Output the [X, Y] coordinate of the center of the cell containing the given text.  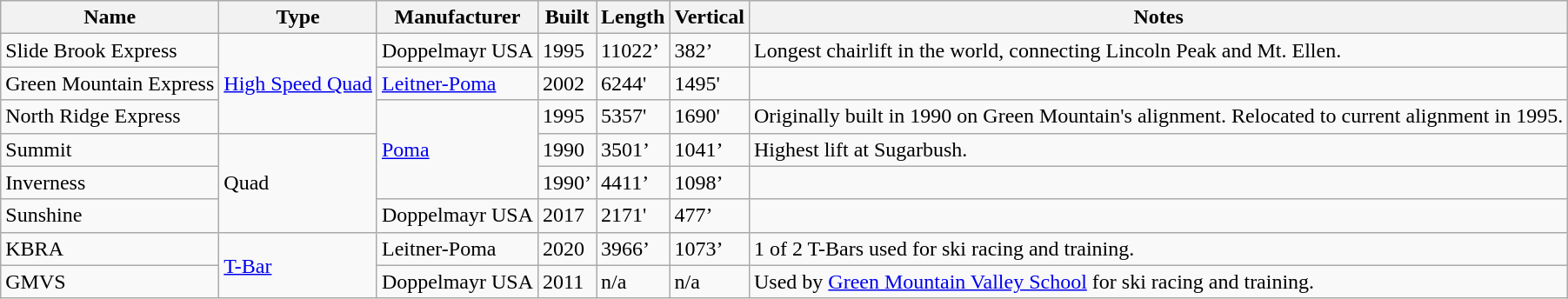
1041’ [710, 149]
Summit [110, 149]
Notes [1158, 17]
Built [567, 17]
1073’ [710, 249]
Used by Green Mountain Valley School for ski racing and training. [1158, 282]
Sunshine [110, 216]
1 of 2 T-Bars used for ski racing and training. [1158, 249]
Originally built in 1990 on Green Mountain's alignment. Relocated to current alignment in 1995. [1158, 116]
Quad [298, 183]
1098’ [710, 183]
High Speed Quad [298, 83]
Green Mountain Express [110, 83]
2002 [567, 83]
T-Bar [298, 265]
1690' [710, 116]
477’ [710, 216]
North Ridge Express [110, 116]
Name [110, 17]
3501’ [633, 149]
Vertical [710, 17]
3966’ [633, 249]
5357' [633, 116]
1495' [710, 83]
2011 [567, 282]
2020 [567, 249]
Manufacturer [457, 17]
Inverness [110, 183]
2171' [633, 216]
6244' [633, 83]
Highest lift at Sugarbush. [1158, 149]
Type [298, 17]
2017 [567, 216]
Poma [457, 149]
Longest chairlift in the world, connecting Lincoln Peak and Mt. Ellen. [1158, 50]
382’ [710, 50]
KBRA [110, 249]
4411’ [633, 183]
11022’ [633, 50]
Slide Brook Express [110, 50]
Length [633, 17]
GMVS [110, 282]
1990 [567, 149]
1990’ [567, 183]
